Detect which cell encompasses the target text, then output its [x, y] center coordinate. 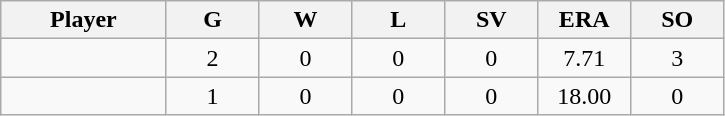
G [212, 20]
2 [212, 58]
18.00 [584, 96]
L [398, 20]
SO [678, 20]
3 [678, 58]
7.71 [584, 58]
W [306, 20]
ERA [584, 20]
Player [84, 20]
SV [492, 20]
1 [212, 96]
